Determine the (x, y) coordinate at the center of the cell enclosing the given text.  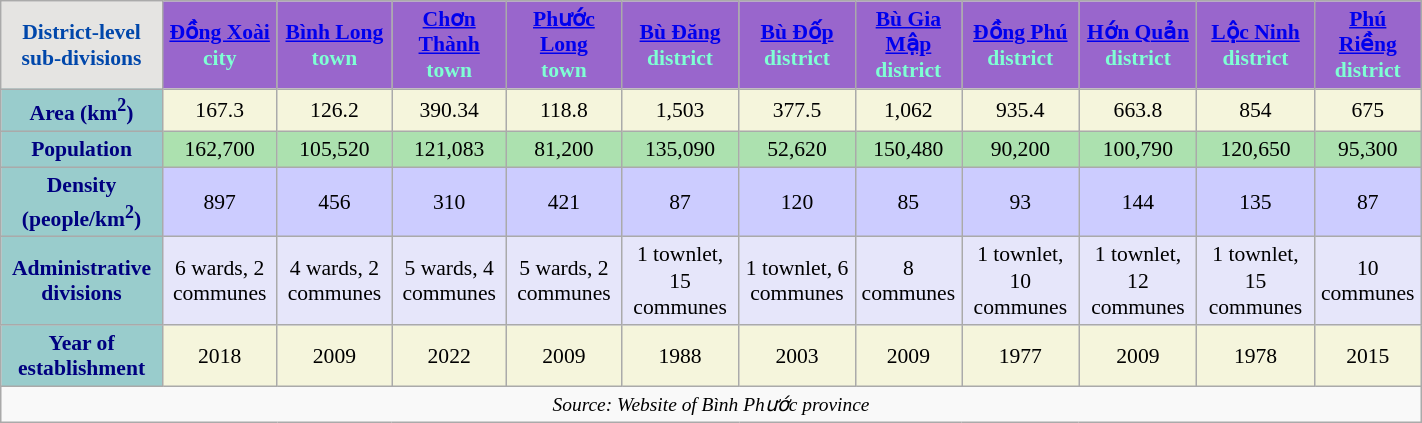
4 wards, 2 communes (334, 281)
1978 (1256, 356)
Bù Đăng district (680, 45)
456 (334, 202)
1,062 (908, 110)
935.4 (1021, 110)
854 (1256, 110)
Hớn Quản district (1138, 45)
167.3 (220, 110)
Density (people/km2) (82, 202)
135 (1256, 202)
90,200 (1021, 150)
120,650 (1256, 150)
126.2 (334, 110)
150,480 (908, 150)
1 townlet, 6 communes (797, 281)
1977 (1021, 356)
675 (1368, 110)
2018 (220, 356)
120 (797, 202)
1 townlet, 12 communes (1138, 281)
310 (450, 202)
390.34 (450, 110)
6 wards, 2 communes (220, 281)
95,300 (1368, 150)
100,790 (1138, 150)
162,700 (220, 150)
Bù Gia Mập district (908, 45)
District-level sub-divisions (82, 45)
Phước Long town (564, 45)
Area (km2) (82, 110)
Source: Website of Bình Phước province (711, 404)
Phú Riềng district (1368, 45)
121,083 (450, 150)
Đồng Xoài city (220, 45)
663.8 (1138, 110)
Chơn Thành town (450, 45)
81,200 (564, 150)
421 (564, 202)
1988 (680, 356)
1,503 (680, 110)
Bình Long town (334, 45)
5 wards, 2 communes (564, 281)
Administrative divisions (82, 281)
105,520 (334, 150)
10 communes (1368, 281)
Đồng Phú district (1021, 45)
135,090 (680, 150)
5 wards, 4 communes (450, 281)
93 (1021, 202)
Bù Đốp district (797, 45)
85 (908, 202)
144 (1138, 202)
2003 (797, 356)
Year of establishment (82, 356)
2015 (1368, 356)
897 (220, 202)
377.5 (797, 110)
2022 (450, 356)
Lộc Ninh district (1256, 45)
8 communes (908, 281)
Population (82, 150)
1 townlet, 10 communes (1021, 281)
52,620 (797, 150)
118.8 (564, 110)
